Determine the (X, Y) coordinate at the center of the cell enclosing the given text.  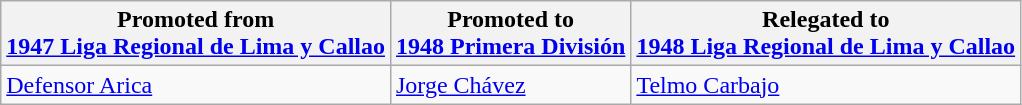
Jorge Chávez (510, 85)
Defensor Arica (196, 85)
Telmo Carbajo (826, 85)
Promoted from1947 Liga Regional de Lima y Callao (196, 34)
Relegated to1948 Liga Regional de Lima y Callao (826, 34)
Promoted to1948 Primera División (510, 34)
